Detect which cell encompasses the target text, then output its (x, y) center coordinate. 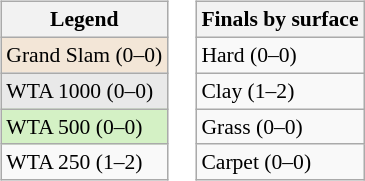
Finals by surface (280, 20)
WTA 250 (1–2) (84, 162)
Hard (0–0) (280, 55)
Carpet (0–0) (280, 162)
WTA 1000 (0–0) (84, 91)
WTA 500 (0–0) (84, 127)
Grass (0–0) (280, 127)
Clay (1–2) (280, 91)
Grand Slam (0–0) (84, 55)
Legend (84, 20)
